Pinpoint the cell where the given text exists, returning its (X, Y) midpoint coordinate. 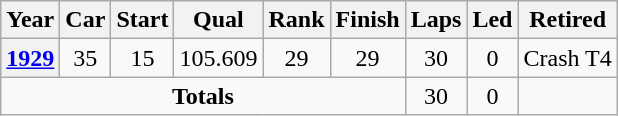
1929 (30, 58)
Totals (203, 96)
105.609 (218, 58)
Finish (368, 20)
Start (142, 20)
Qual (218, 20)
35 (86, 58)
Car (86, 20)
Year (30, 20)
Laps (436, 20)
Led (492, 20)
Crash T4 (568, 58)
15 (142, 58)
Rank (296, 20)
Retired (568, 20)
